For the text-containing cell, return its midpoint in [x, y] coordinate format. 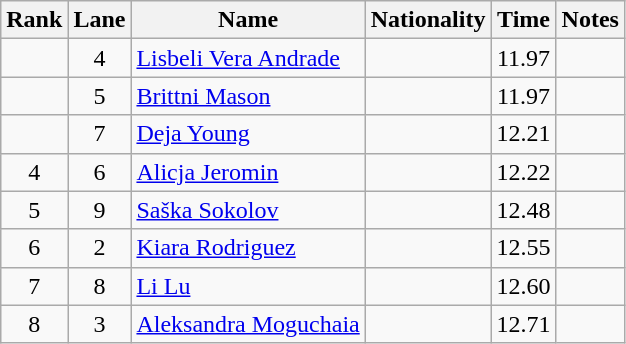
Name [248, 20]
Lane [100, 20]
Deja Young [248, 134]
12.71 [524, 324]
12.22 [524, 172]
9 [100, 210]
12.48 [524, 210]
12.60 [524, 286]
Brittni Mason [248, 96]
Nationality [428, 20]
Time [524, 20]
3 [100, 324]
Saška Sokolov [248, 210]
Alicja Jeromin [248, 172]
12.21 [524, 134]
Aleksandra Moguchaia [248, 324]
Notes [590, 20]
2 [100, 248]
Kiara Rodriguez [248, 248]
Li Lu [248, 286]
Rank [34, 20]
Lisbeli Vera Andrade [248, 58]
12.55 [524, 248]
